From the cell containing the given text, extract its center point as [x, y] coordinate. 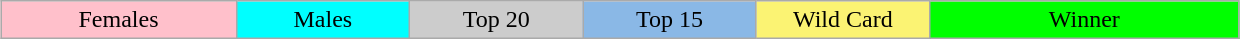
Females [118, 20]
Wild Card [842, 20]
Males [322, 20]
Top 15 [670, 20]
Winner [1085, 20]
Top 20 [496, 20]
